Return (X, Y) of the center of cell containing provided text 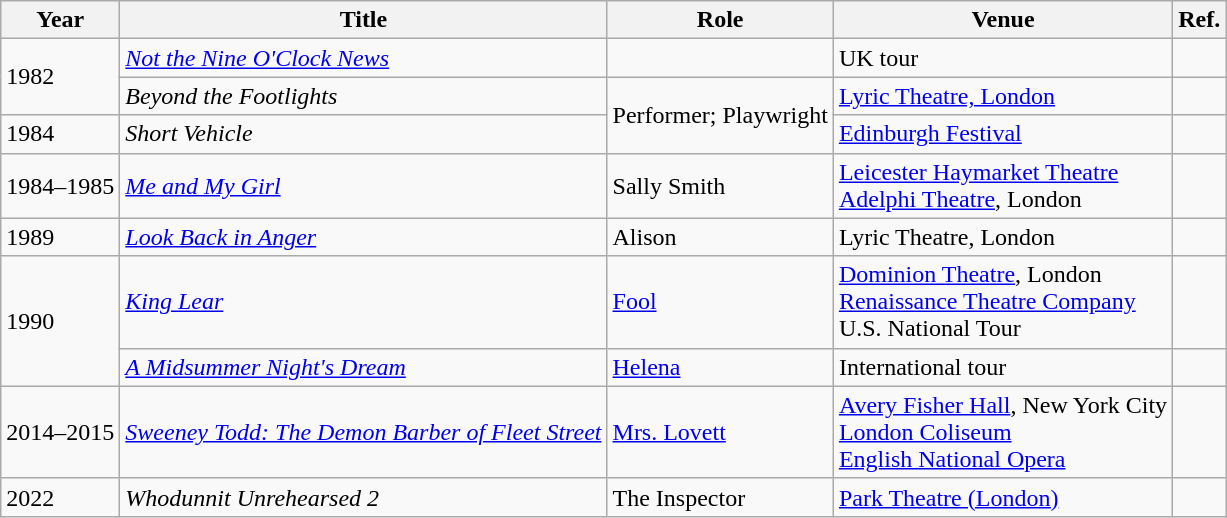
Short Vehicle (364, 134)
Dominion Theatre, LondonRenaissance Theatre CompanyU.S. National Tour (1002, 302)
Not the Nine O'Clock News (364, 58)
2022 (60, 497)
Venue (1002, 20)
Role (720, 20)
1989 (60, 237)
Whodunnit Unrehearsed 2 (364, 497)
King Lear (364, 302)
UK tour (1002, 58)
Fool (720, 302)
Title (364, 20)
Me and My Girl (364, 186)
Look Back in Anger (364, 237)
1990 (60, 321)
Ref. (1200, 20)
Year (60, 20)
A Midsummer Night's Dream (364, 367)
Sweeney Todd: The Demon Barber of Fleet Street (364, 432)
2014–2015 (60, 432)
1982 (60, 77)
Park Theatre (London) (1002, 497)
Alison (720, 237)
International tour (1002, 367)
The Inspector (720, 497)
Performer; Playwright (720, 115)
Edinburgh Festival (1002, 134)
Beyond the Footlights (364, 96)
Mrs. Lovett (720, 432)
Helena (720, 367)
Sally Smith (720, 186)
1984–1985 (60, 186)
Avery Fisher Hall, New York CityLondon ColiseumEnglish National Opera (1002, 432)
Leicester Haymarket TheatreAdelphi Theatre, London (1002, 186)
1984 (60, 134)
